Identify which cell holds the provided text, then report its (x, y) central coordinate. 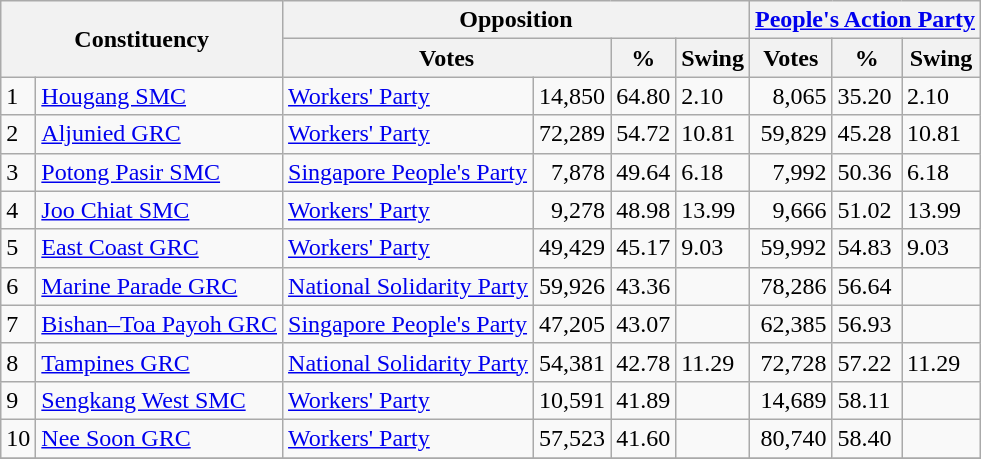
8,065 (790, 96)
8 (18, 362)
56.64 (867, 286)
2 (18, 134)
7 (18, 324)
59,829 (790, 134)
80,740 (790, 438)
14,850 (572, 96)
41.89 (644, 400)
Opposition (516, 20)
Potong Pasir SMC (160, 172)
72,289 (572, 134)
42.78 (644, 362)
35.20 (867, 96)
Bishan–Toa Payoh GRC (160, 324)
14,689 (790, 400)
54,381 (572, 362)
45.28 (867, 134)
57,523 (572, 438)
48.98 (644, 210)
50.36 (867, 172)
Marine Parade GRC (160, 286)
10,591 (572, 400)
41.60 (644, 438)
56.93 (867, 324)
43.36 (644, 286)
47,205 (572, 324)
51.02 (867, 210)
72,728 (790, 362)
East Coast GRC (160, 248)
58.11 (867, 400)
62,385 (790, 324)
Hougang SMC (160, 96)
54.72 (644, 134)
Nee Soon GRC (160, 438)
Aljunied GRC (160, 134)
43.07 (644, 324)
9 (18, 400)
59,926 (572, 286)
4 (18, 210)
57.22 (867, 362)
1 (18, 96)
9,666 (790, 210)
Tampines GRC (160, 362)
9,278 (572, 210)
58.40 (867, 438)
54.83 (867, 248)
78,286 (790, 286)
7,878 (572, 172)
64.80 (644, 96)
59,992 (790, 248)
People's Action Party (864, 20)
7,992 (790, 172)
5 (18, 248)
Constituency (142, 39)
Joo Chiat SMC (160, 210)
10 (18, 438)
Sengkang West SMC (160, 400)
45.17 (644, 248)
49,429 (572, 248)
6 (18, 286)
49.64 (644, 172)
3 (18, 172)
